From the cell containing the given text, extract its center point as [x, y] coordinate. 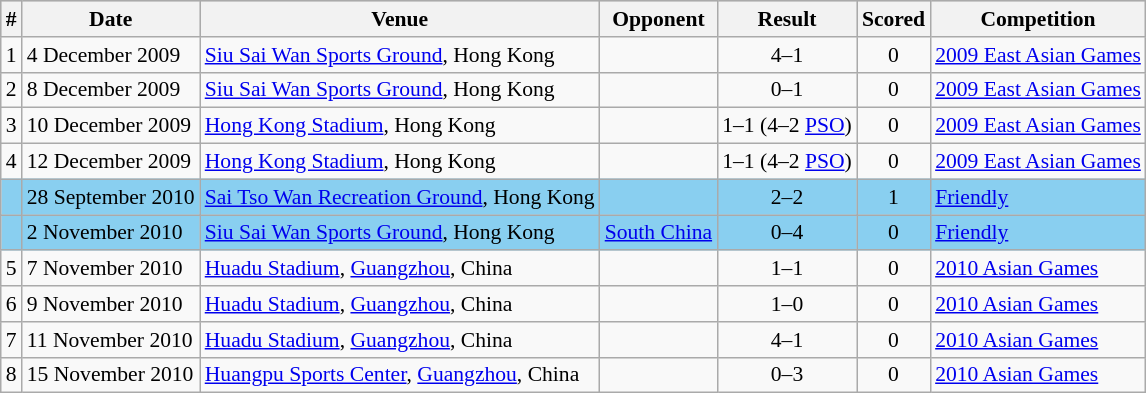
Result [787, 19]
11 November 2010 [111, 340]
6 [12, 304]
South China [658, 233]
15 November 2010 [111, 375]
1–1 [787, 269]
Date [111, 19]
Sai Tso Wan Recreation Ground, Hong Kong [400, 197]
Scored [894, 19]
0–4 [787, 233]
Huangpu Sports Center, Guangzhou, China [400, 375]
2 [12, 90]
Opponent [658, 19]
4 [12, 162]
10 December 2009 [111, 126]
3 [12, 126]
8 [12, 375]
2–2 [787, 197]
Competition [1038, 19]
1–0 [787, 304]
5 [12, 269]
0–3 [787, 375]
28 September 2010 [111, 197]
0–1 [787, 90]
7 November 2010 [111, 269]
2 November 2010 [111, 233]
# [12, 19]
Venue [400, 19]
4 December 2009 [111, 55]
8 December 2009 [111, 90]
9 November 2010 [111, 304]
12 December 2009 [111, 162]
7 [12, 340]
